Identify which cell holds the provided text, then report its [X, Y] central coordinate. 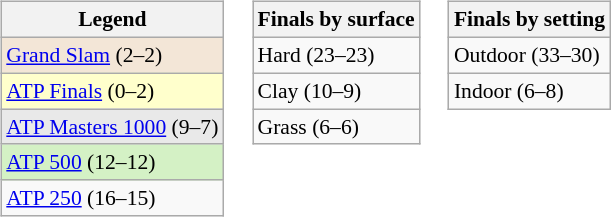
Grass (6–6) [336, 127]
Outdoor (33–30) [530, 55]
ATP 500 (12–12) [112, 162]
Finals by surface [336, 20]
Clay (10–9) [336, 91]
ATP 250 (16–15) [112, 198]
Legend [112, 20]
ATP Finals (0–2) [112, 91]
Hard (23–23) [336, 55]
ATP Masters 1000 (9–7) [112, 127]
Indoor (6–8) [530, 91]
Finals by setting [530, 20]
Grand Slam (2–2) [112, 55]
